Determine the [x, y] coordinate at the center of the cell enclosing the given text.  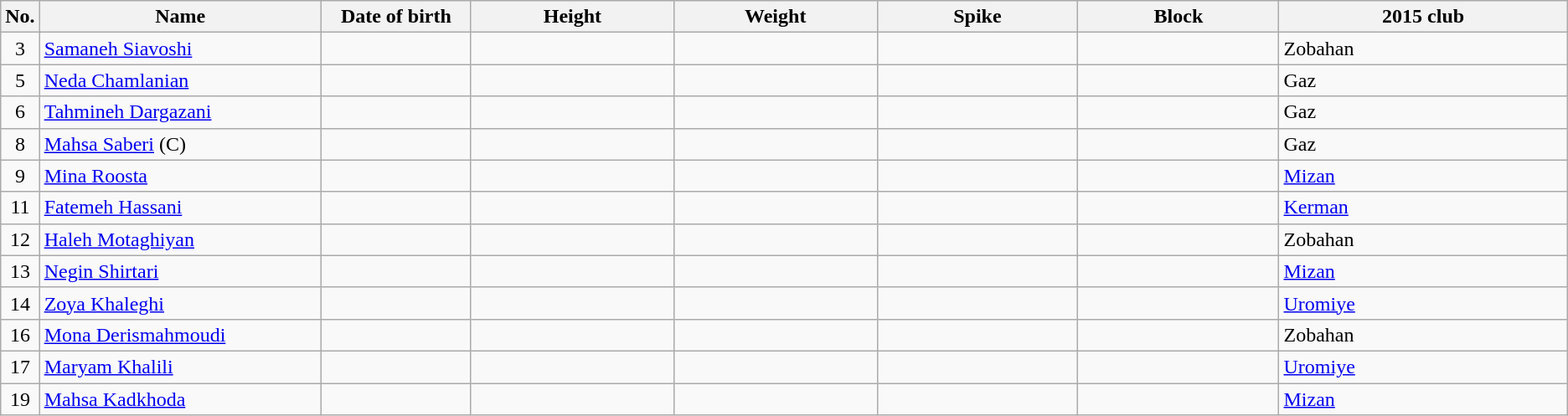
Name [180, 17]
Samaneh Siavoshi [180, 49]
5 [20, 80]
No. [20, 17]
Maryam Khalili [180, 367]
Zoya Khaleghi [180, 303]
19 [20, 399]
Tahmineh Dargazani [180, 112]
17 [20, 367]
12 [20, 239]
Spike [977, 17]
Weight [776, 17]
Mona Derismahmoudi [180, 335]
Block [1179, 17]
14 [20, 303]
9 [20, 176]
16 [20, 335]
13 [20, 271]
Mahsa Kadkhoda [180, 399]
11 [20, 208]
Mina Roosta [180, 176]
Mahsa Saberi (C) [180, 144]
Haleh Motaghiyan [180, 239]
Height [572, 17]
6 [20, 112]
Neda Chamlanian [180, 80]
Date of birth [395, 17]
Fatemeh Hassani [180, 208]
Kerman [1423, 208]
2015 club [1423, 17]
8 [20, 144]
Negin Shirtari [180, 271]
3 [20, 49]
